Search for the cell housing the specified text and yield its (x, y) center coordinate. 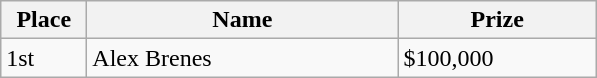
1st (44, 58)
Name (242, 20)
$100,000 (498, 58)
Place (44, 20)
Prize (498, 20)
Alex Brenes (242, 58)
